Extract the (x, y) coordinate from the center of the cell holding the provided text.  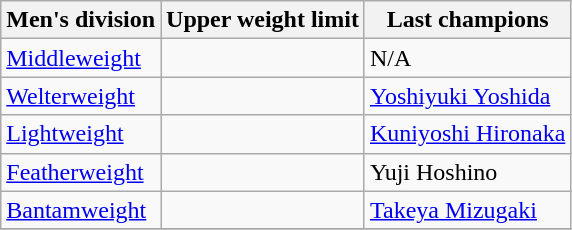
Last champions (467, 20)
N/A (467, 58)
Welterweight (81, 96)
Bantamweight (81, 210)
Yuji Hoshino (467, 172)
Middleweight (81, 58)
Upper weight limit (263, 20)
Lightweight (81, 134)
Featherweight (81, 172)
Kuniyoshi Hironaka (467, 134)
Men's division (81, 20)
Yoshiyuki Yoshida (467, 96)
Takeya Mizugaki (467, 210)
